From the cell containing the given text, extract its center point as [x, y] coordinate. 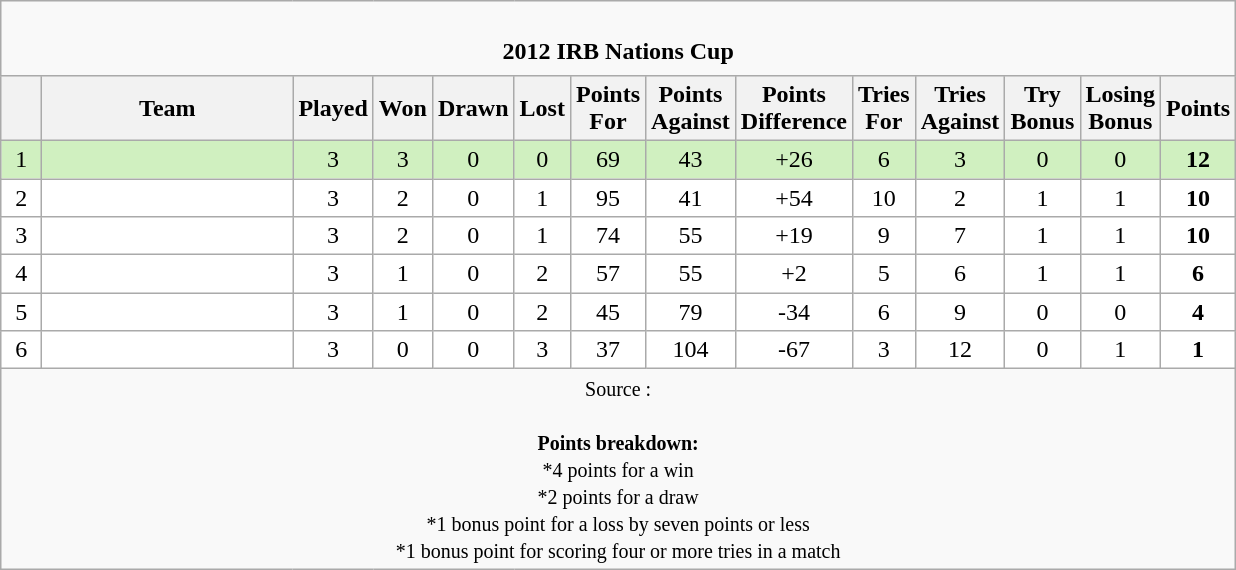
-34 [794, 312]
Tries Against [960, 108]
95 [608, 197]
43 [691, 159]
+26 [794, 159]
+2 [794, 274]
Team [168, 108]
-67 [794, 350]
Losing Bonus [1120, 108]
Points Against [691, 108]
45 [608, 312]
41 [691, 197]
+19 [794, 236]
7 [960, 236]
Points For [608, 108]
Tries For [884, 108]
69 [608, 159]
Lost [542, 108]
Points [1198, 108]
Won [402, 108]
37 [608, 350]
104 [691, 350]
Points Difference [794, 108]
+54 [794, 197]
74 [608, 236]
57 [608, 274]
Drawn [473, 108]
Played [333, 108]
Try Bonus [1042, 108]
79 [691, 312]
